Return (x, y) of the center of cell containing provided text 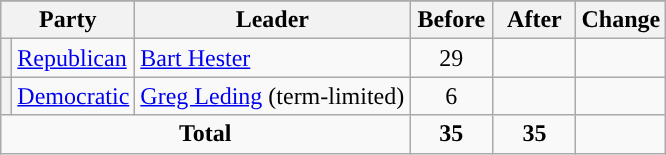
Change (621, 20)
29 (452, 58)
Bart Hester (272, 58)
6 (452, 96)
Greg Leding (term-limited) (272, 96)
Republican (74, 58)
After (534, 20)
Before (452, 20)
Leader (272, 20)
Democratic (74, 96)
Total (206, 134)
Party (68, 20)
